Search for the cell housing the specified text and yield its [x, y] center coordinate. 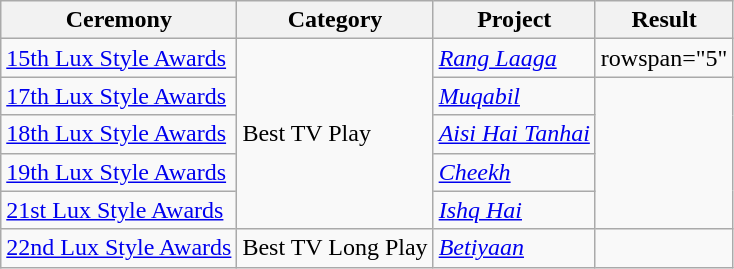
Aisi Hai Tanhai [514, 134]
Rang Laaga [514, 58]
Betiyaan [514, 248]
22nd Lux Style Awards [119, 248]
17th Lux Style Awards [119, 96]
Project [514, 20]
Cheekh [514, 172]
Best TV Long Play [335, 248]
rowspan="5" [664, 58]
Ceremony [119, 20]
15th Lux Style Awards [119, 58]
Result [664, 20]
21st Lux Style Awards [119, 210]
Best TV Play [335, 134]
Ishq Hai [514, 210]
Category [335, 20]
19th Lux Style Awards [119, 172]
Muqabil [514, 96]
18th Lux Style Awards [119, 134]
